For the text-containing cell, return its midpoint in [x, y] coordinate format. 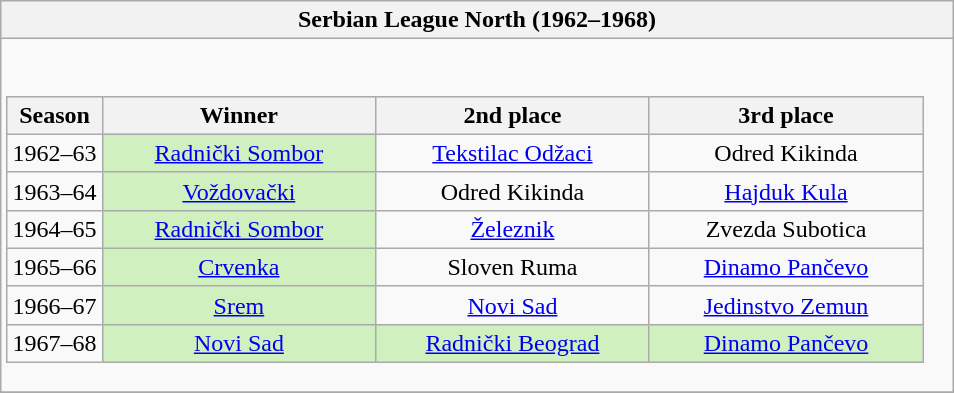
Železnik [513, 229]
Hajduk Kula [786, 191]
Season [54, 115]
3rd place [786, 115]
Tekstilac Odžaci [513, 153]
Jedinstvo Zemun [786, 305]
2nd place [513, 115]
Voždovački [239, 191]
Winner [239, 115]
1966–67 [54, 305]
Sloven Ruma [513, 267]
1963–64 [54, 191]
Srem [239, 305]
Zvezda Subotica [786, 229]
1967–68 [54, 343]
Crvenka [239, 267]
1965–66 [54, 267]
1964–65 [54, 229]
1962–63 [54, 153]
Serbian League North (1962–1968) [477, 20]
Radnički Beograd [513, 343]
